Return [X, Y] of the center of cell containing provided text 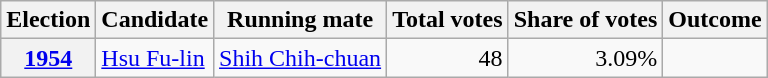
Hsu Fu-lin [155, 58]
3.09% [586, 58]
1954 [48, 58]
Total votes [448, 20]
Share of votes [586, 20]
Election [48, 20]
Shih Chih-chuan [300, 58]
Running mate [300, 20]
48 [448, 58]
Candidate [155, 20]
Outcome [715, 20]
